Scan for the cell matching the given text and deliver its (X, Y) coordinate at center. 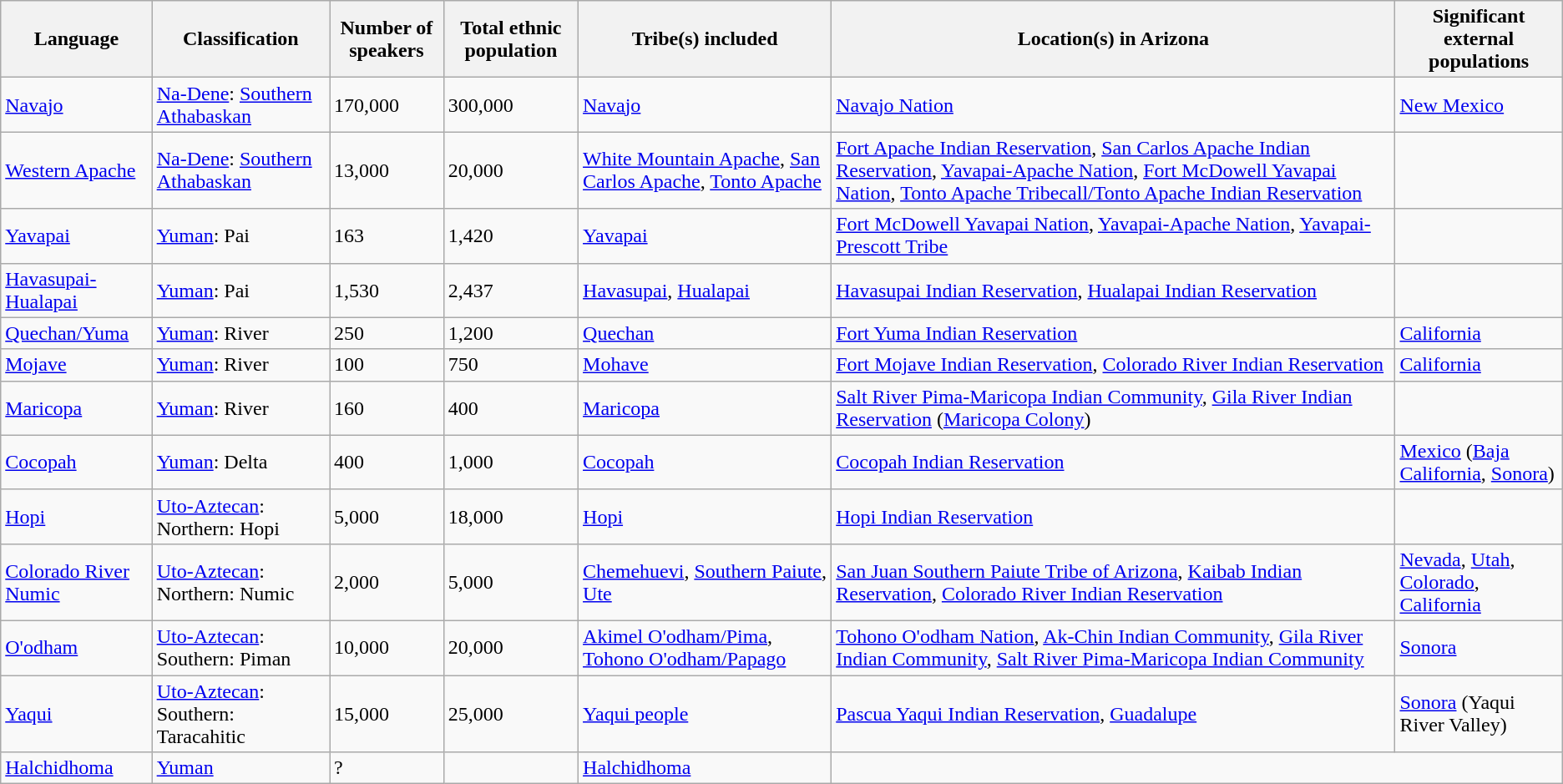
Mojave (77, 365)
Yuman (240, 768)
1,530 (387, 291)
Sonora (1479, 648)
15,000 (387, 713)
2,437 (511, 291)
Significant external populations (1479, 39)
Pascua Yaqui Indian Reservation, Guadalupe (1114, 713)
New Mexico (1479, 105)
White Mountain Apache, San Carlos Apache, Tonto Apache (705, 170)
Quechan/Yuma (77, 333)
Uto-Aztecan: Northern: Hopi (240, 516)
Mexico (Baja California, Sonora) (1479, 463)
1,000 (511, 463)
750 (511, 365)
1,420 (511, 235)
Havasupai-Hualapai (77, 291)
Colorado River Numic (77, 582)
160 (387, 407)
13,000 (387, 170)
Sonora (Yaqui River Valley) (1479, 713)
2,000 (387, 582)
Havasupai Indian Reservation, Hualapai Indian Reservation (1114, 291)
10,000 (387, 648)
Nevada, Utah, Colorado, California (1479, 582)
300,000 (511, 105)
Location(s) in Arizona (1114, 39)
Yuman: Delta (240, 463)
Total ethnic population (511, 39)
1,200 (511, 333)
Yaqui people (705, 713)
Classification (240, 39)
170,000 (387, 105)
Fort McDowell Yavapai Nation, Yavapai-Apache Nation, Yavapai-Prescott Tribe (1114, 235)
? (387, 768)
Quechan (705, 333)
San Juan Southern Paiute Tribe of Arizona, Kaibab Indian Reservation, Colorado River Indian Reservation (1114, 582)
Chemehuevi, Southern Paiute, Ute (705, 582)
Tribe(s) included (705, 39)
Language (77, 39)
Yaqui (77, 713)
25,000 (511, 713)
Western Apache (77, 170)
O'odham (77, 648)
Uto-Aztecan: Southern: Taracahitic (240, 713)
Navajo Nation (1114, 105)
Fort Mojave Indian Reservation, Colorado River Indian Reservation (1114, 365)
Number of speakers (387, 39)
Uto-Aztecan: Southern: Piman (240, 648)
100 (387, 365)
250 (387, 333)
Havasupai, Hualapai (705, 291)
Cocopah Indian Reservation (1114, 463)
18,000 (511, 516)
Fort Yuma Indian Reservation (1114, 333)
Salt River Pima-Maricopa Indian Community, Gila River Indian Reservation (Maricopa Colony) (1114, 407)
Akimel O'odham/Pima, Tohono O'odham/Papago (705, 648)
Mohave (705, 365)
Tohono O'odham Nation, Ak-Chin Indian Community, Gila River Indian Community, Salt River Pima-Maricopa Indian Community (1114, 648)
Hopi Indian Reservation (1114, 516)
163 (387, 235)
Uto-Aztecan: Northern: Numic (240, 582)
